Detect which cell encompasses the target text, then output its (x, y) center coordinate. 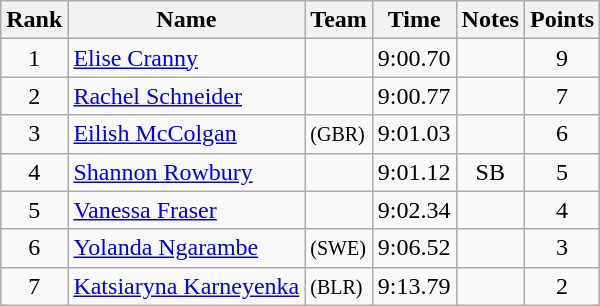
9 (562, 58)
Rank (34, 20)
9:00.77 (414, 96)
Elise Cranny (186, 58)
Eilish McColgan (186, 134)
Name (186, 20)
SB (490, 172)
Yolanda Ngarambe (186, 248)
Team (339, 20)
Vanessa Fraser (186, 210)
Shannon Rowbury (186, 172)
Katsiaryna Karneyenka (186, 286)
9:00.70 (414, 58)
9:13.79 (414, 286)
9:02.34 (414, 210)
Points (562, 20)
Time (414, 20)
(GBR) (339, 134)
Rachel Schneider (186, 96)
1 (34, 58)
9:06.52 (414, 248)
(SWE) (339, 248)
Notes (490, 20)
9:01.03 (414, 134)
9:01.12 (414, 172)
(BLR) (339, 286)
